Determine the [X, Y] coordinate at the center of the cell enclosing the given text.  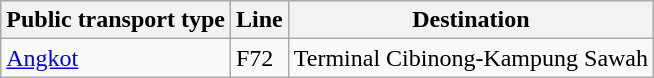
Public transport type [116, 20]
F72 [259, 58]
Line [259, 20]
Destination [470, 20]
Angkot [116, 58]
Terminal Cibinong-Kampung Sawah [470, 58]
